Extract the [X, Y] coordinate from the center of the cell holding the provided text.  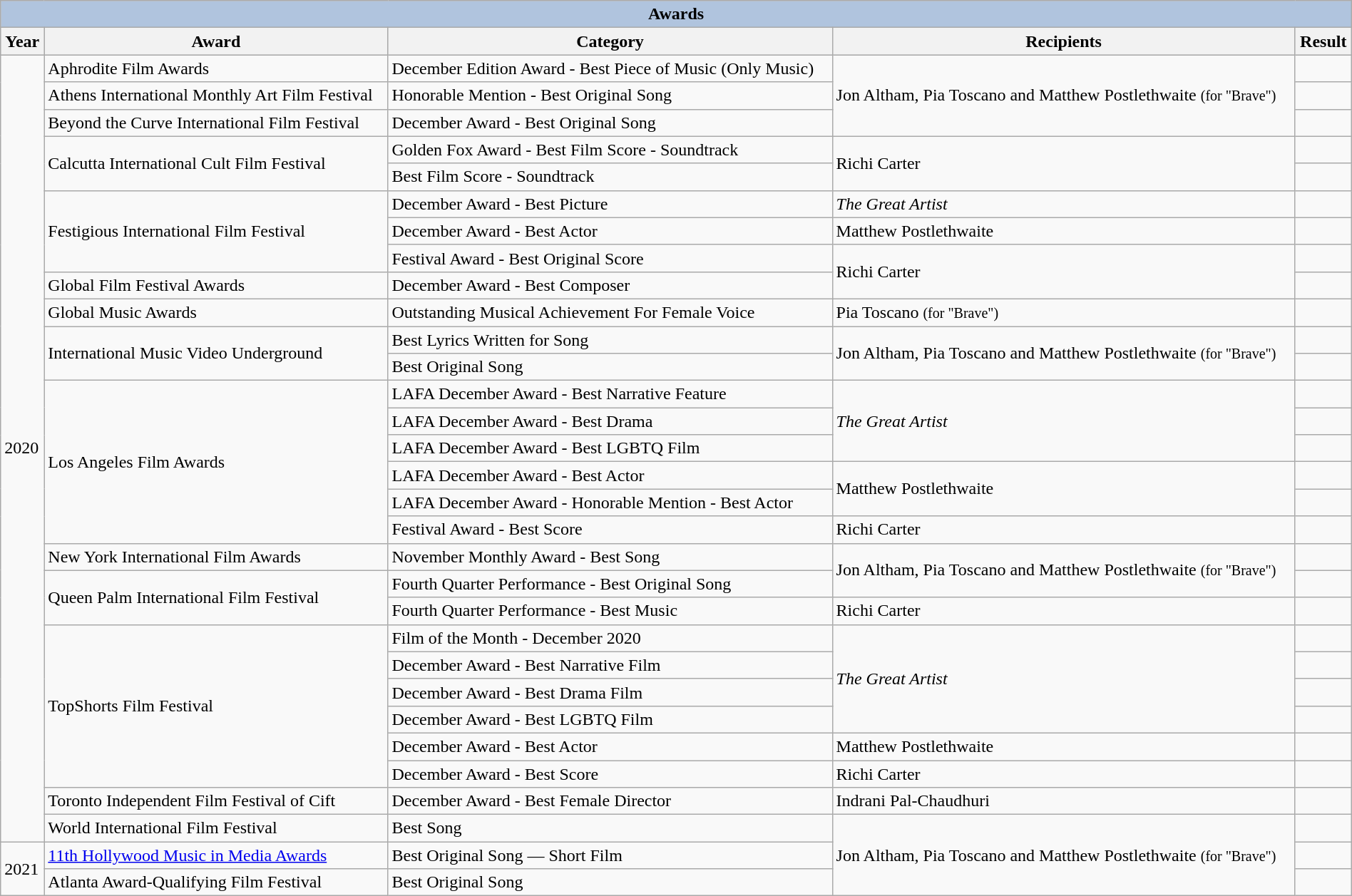
Result [1323, 41]
Toronto Independent Film Festival of Cift [216, 801]
LAFA December Award - Best Narrative Feature [610, 394]
December Award - Best LGBTQ Film [610, 719]
Beyond the Curve International Film Festival [216, 123]
World International Film Festival [216, 828]
LAFA December Award - Best Drama [610, 421]
Athens International Monthly Art Film Festival [216, 96]
International Music Video Underground [216, 354]
Awards [676, 14]
December Award - Best Original Song [610, 123]
December Award - Best Narrative Film [610, 665]
Fourth Quarter Performance - Best Music [610, 611]
TopShorts Film Festival [216, 706]
December Award - Best Picture [610, 204]
Honorable Mention - Best Original Song [610, 96]
Best Song [610, 828]
2021 [23, 869]
December Award - Best Female Director [610, 801]
Festival Award - Best Original Score [610, 258]
Film of the Month - December 2020 [610, 638]
Indrani Pal-Chaudhuri [1064, 801]
Recipients [1064, 41]
Best Original Song — Short Film [610, 855]
11th Hollywood Music in Media Awards [216, 855]
December Award - Best Composer [610, 285]
Queen Palm International Film Festival [216, 597]
Year [23, 41]
Festigious International Film Festival [216, 231]
Outstanding Musical Achievement For Female Voice [610, 312]
New York International Film Awards [216, 557]
Global Film Festival Awards [216, 285]
November Monthly Award - Best Song [610, 557]
Best Film Score - Soundtrack [610, 177]
Category [610, 41]
LAFA December Award - Best Actor [610, 475]
Los Angeles Film Awards [216, 462]
Aphrodite Film Awards [216, 68]
Calcutta International Cult Film Festival [216, 163]
December Edition Award - Best Piece of Music (Only Music) [610, 68]
Pia Toscano (for "Brave") [1064, 312]
December Award - Best Score [610, 773]
LAFA December Award - Best LGBTQ Film [610, 448]
Global Music Awards [216, 312]
Festival Award - Best Score [610, 530]
December Award - Best Drama Film [610, 692]
Fourth Quarter Performance - Best Original Song [610, 584]
2020 [23, 448]
Atlanta Award-Qualifying Film Festival [216, 882]
Award [216, 41]
Golden Fox Award - Best Film Score - Soundtrack [610, 150]
Best Lyrics Written for Song [610, 340]
LAFA December Award - Honorable Mention - Best Actor [610, 503]
